Return [x, y] of the center of cell containing provided text 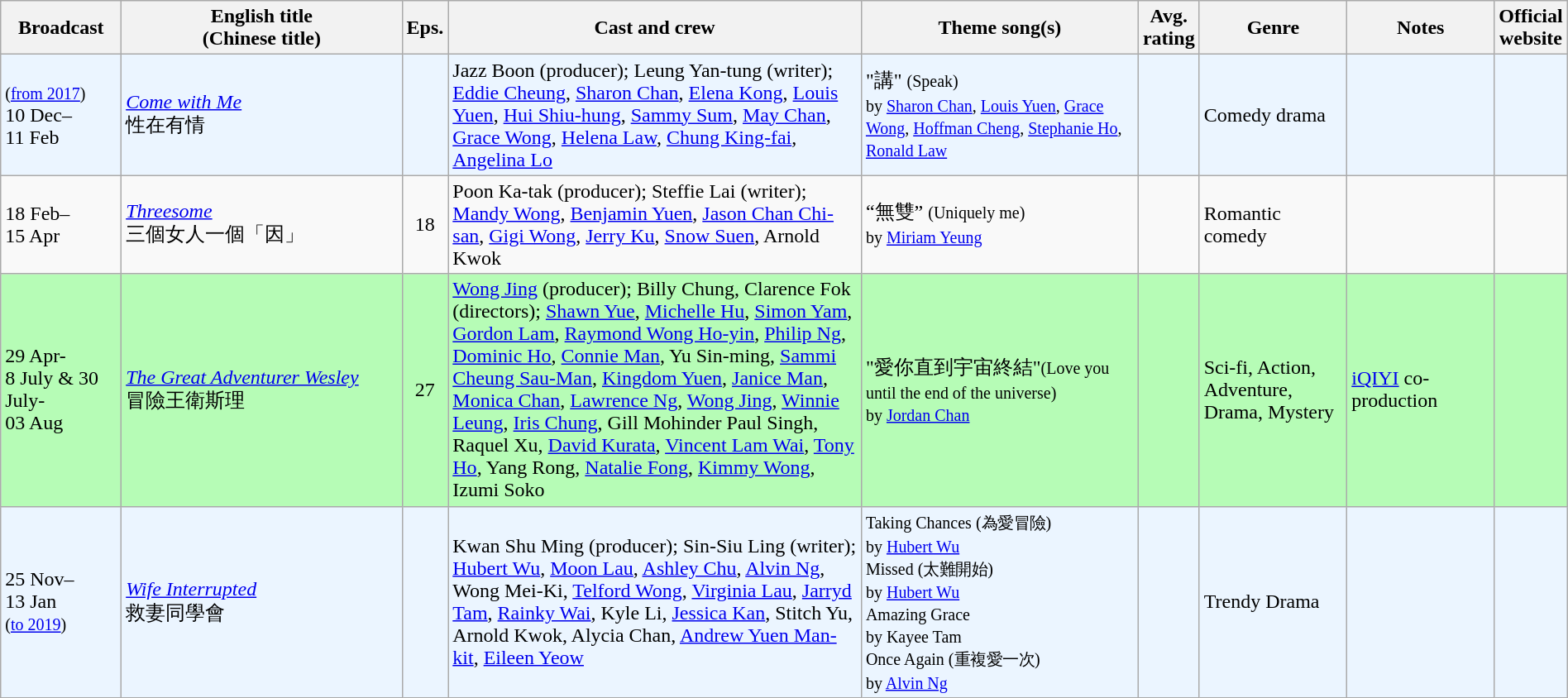
Trendy Drama [1274, 602]
18 [425, 225]
Official website [1531, 28]
Romantic comedy [1274, 225]
Sci-fi, Action, Adventure, Drama, Mystery [1274, 390]
Threesome 三個女人一個「因」 [261, 225]
English title (Chinese title) [261, 28]
The Great Adventurer Wesley 冒險王衛斯理 [261, 390]
25 Nov–13 Jan(to 2019) [61, 602]
"愛你直到宇宙終結"(Love you until the end of the universe)by Jordan Chan [999, 390]
Poon Ka-tak (producer); Steffie Lai (writer); Mandy Wong, Benjamin Yuen, Jason Chan Chi-san, Gigi Wong, Jerry Ku, Snow Suen, Arnold Kwok [655, 225]
29 Apr-8 July & 30 July-03 Aug [61, 390]
18 Feb– 15 Apr [61, 225]
Cast and crew [655, 28]
“無雙” (Uniquely me)by Miriam Yeung [999, 225]
Eps. [425, 28]
Broadcast [61, 28]
Genre [1274, 28]
Avg. rating [1169, 28]
Comedy drama [1274, 115]
(from 2017)10 Dec–11 Feb [61, 115]
Wife Interrupted 救妻同學會 [261, 602]
27 [425, 390]
Notes [1421, 28]
"講" (Speak)by Sharon Chan, Louis Yuen, Grace Wong, Hoffman Cheng, Stephanie Ho, Ronald Law [999, 115]
Theme song(s) [999, 28]
iQIYI co-production [1421, 390]
Come with Me性在有情 [261, 115]
Taking Chances (為愛冒險) by Hubert Wu Missed (太難開始) by Hubert Wu Amazing Grace by Kayee Tam Once Again (重複愛一次) by Alvin Ng [999, 602]
